Return (X, Y) of the center of cell containing provided text 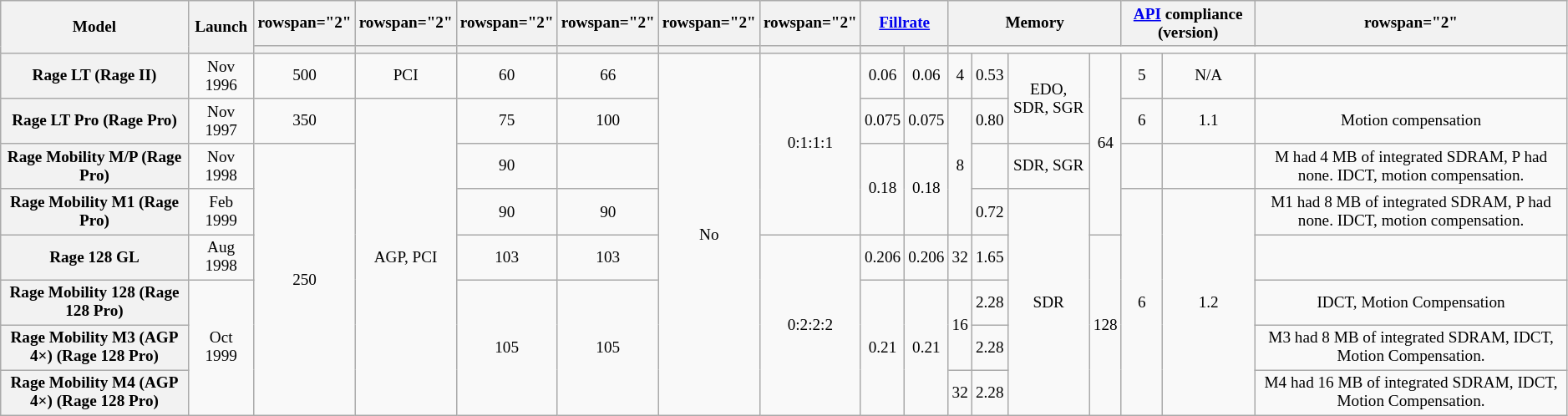
M had 4 MB of integrated SDRAM, P had none. IDCT, motion compensation. (1411, 166)
0:2:2:2 (810, 324)
Aug 1998 (221, 256)
Launch (221, 27)
350 (304, 121)
EDO, SDR, SGR (1048, 99)
100 (608, 121)
M1 had 8 MB of integrated SDRAM, P had none. IDCT, motion compensation. (1411, 211)
Nov 1998 (221, 166)
IDCT, Motion Compensation (1411, 302)
AGP, PCI (406, 257)
Rage Mobility M/P (Rage Pro) (95, 166)
SDR (1048, 302)
N/A (1208, 76)
Rage Mobility M4 (AGP 4×) (Rage 128 Pro) (95, 393)
1.1 (1208, 121)
16 (960, 325)
No (708, 234)
Oct 1999 (221, 348)
75 (506, 121)
66 (608, 76)
Rage LT (Rage II) (95, 76)
SDR, SGR (1048, 166)
API compliance (version) (1188, 23)
0.72 (989, 211)
1.65 (989, 256)
0:1:1:1 (810, 144)
500 (304, 76)
250 (304, 279)
M3 had 8 MB of integrated SDRAM, IDCT, Motion Compensation. (1411, 348)
8 (960, 166)
60 (506, 76)
1.2 (1208, 302)
64 (1105, 144)
0.80 (989, 121)
Rage LT Pro (Rage Pro) (95, 121)
Rage Mobility M1 (Rage Pro) (95, 211)
Motion compensation (1411, 121)
Rage 128 GL (95, 256)
128 (1105, 324)
Rage Mobility M3 (AGP 4×) (Rage 128 Pro) (95, 348)
PCI (406, 76)
Memory (1034, 23)
0.53 (989, 76)
Feb 1999 (221, 211)
Model (95, 27)
Fillrate (904, 23)
5 (1141, 76)
M4 had 16 MB of integrated SDRAM, IDCT, Motion Compensation. (1411, 393)
Rage Mobility 128 (Rage 128 Pro) (95, 302)
Nov 1997 (221, 121)
Nov 1996 (221, 76)
4 (960, 76)
